For the text-containing cell, return its midpoint in [x, y] coordinate format. 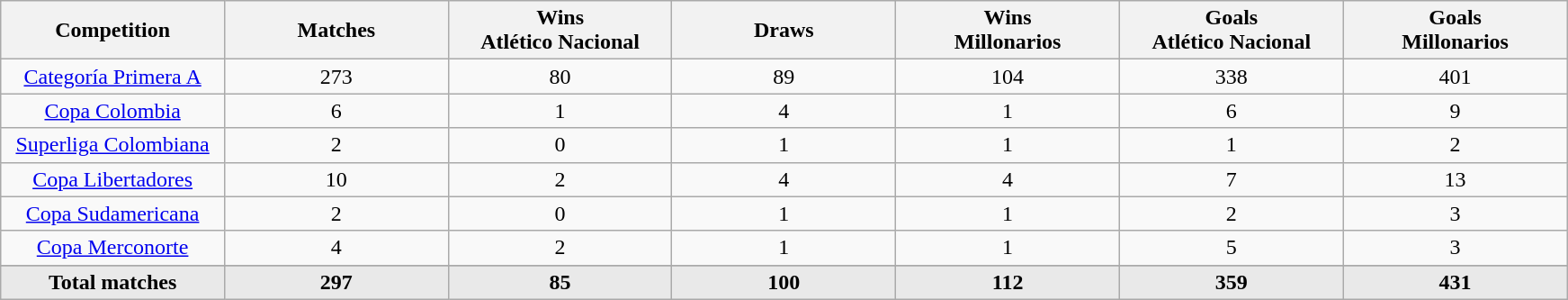
13 [1456, 179]
Competition [113, 31]
401 [1456, 77]
10 [336, 179]
80 [560, 77]
104 [1008, 77]
112 [1008, 282]
GoalsAtlético Nacional [1231, 31]
359 [1231, 282]
Matches [336, 31]
338 [1231, 77]
273 [336, 77]
WinsAtlético Nacional [560, 31]
9 [1456, 111]
Copa Merconorte [113, 248]
5 [1231, 248]
Copa Libertadores [113, 179]
Copa Sudamericana [113, 214]
Superliga Colombiana [113, 145]
85 [560, 282]
WinsMillonarios [1008, 31]
7 [1231, 179]
431 [1456, 282]
100 [784, 282]
Categoría Primera A [113, 77]
297 [336, 282]
GoalsMillonarios [1456, 31]
89 [784, 77]
Total matches [113, 282]
Copa Colombia [113, 111]
Draws [784, 31]
